For the text-containing cell, return its midpoint in (X, Y) coordinate format. 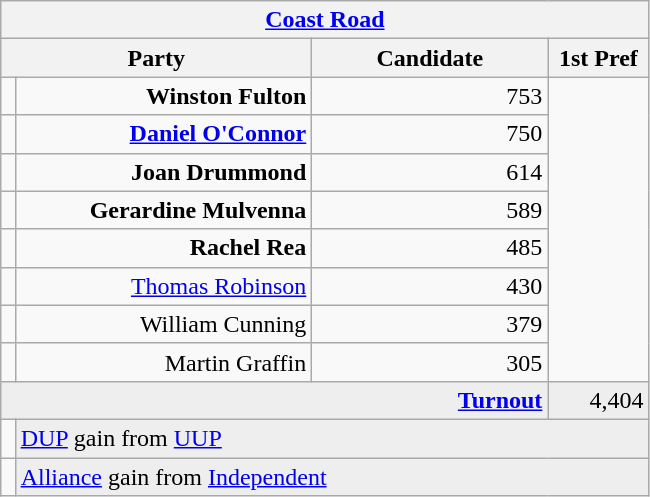
753 (430, 96)
DUP gain from UUP (332, 438)
Coast Road (325, 20)
750 (430, 134)
Martin Graffin (164, 362)
Daniel O'Connor (164, 134)
Turnout (274, 400)
4,404 (598, 400)
William Cunning (164, 324)
379 (430, 324)
589 (430, 210)
Candidate (430, 58)
305 (430, 362)
614 (430, 172)
Alliance gain from Independent (332, 477)
485 (430, 248)
1st Pref (598, 58)
430 (430, 286)
Thomas Robinson (164, 286)
Rachel Rea (164, 248)
Gerardine Mulvenna (164, 210)
Winston Fulton (164, 96)
Joan Drummond (164, 172)
Party (156, 58)
